Identify which cell holds the provided text, then report its [X, Y] central coordinate. 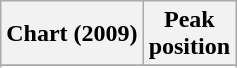
Chart (2009) [72, 34]
Peak position [189, 34]
